Find where the given text appears and provide that cell's center as [x, y] coordinate. 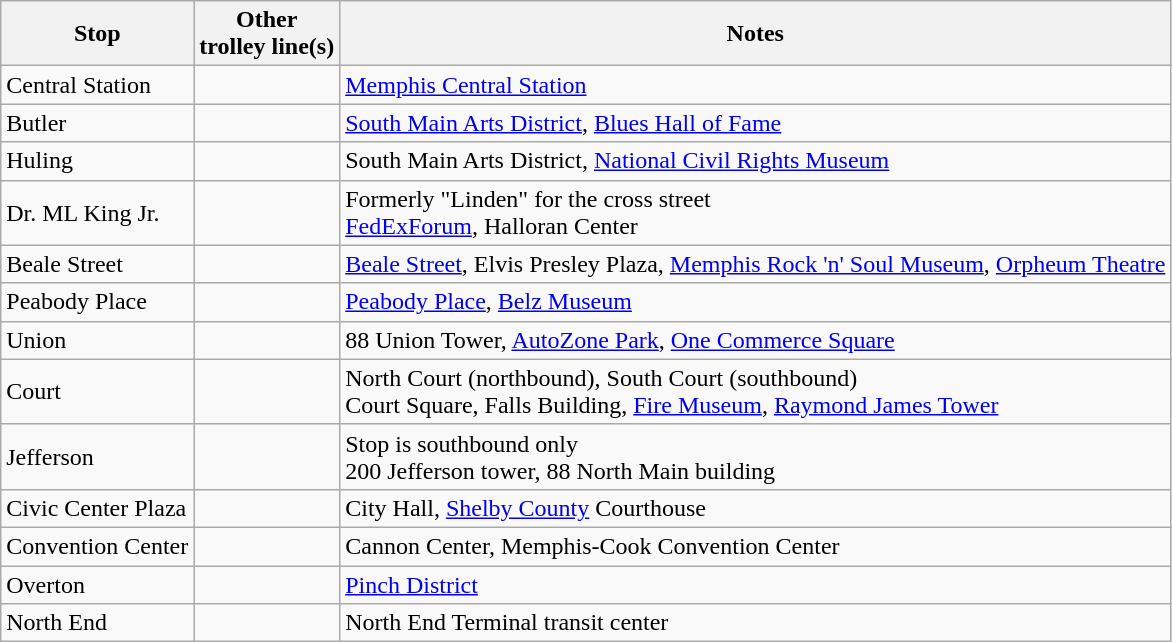
Memphis Central Station [756, 85]
Othertrolley line(s) [267, 34]
Stop is southbound only200 Jefferson tower, 88 North Main building [756, 456]
Beale Street, Elvis Presley Plaza, Memphis Rock 'n' Soul Museum, Orpheum Theatre [756, 264]
South Main Arts District, National Civil Rights Museum [756, 161]
South Main Arts District, Blues Hall of Fame [756, 123]
Stop [98, 34]
Formerly "Linden" for the cross streetFedExForum, Halloran Center [756, 212]
City Hall, Shelby County Courthouse [756, 508]
88 Union Tower, AutoZone Park, One Commerce Square [756, 340]
Convention Center [98, 546]
Jefferson [98, 456]
Notes [756, 34]
North End [98, 623]
Butler [98, 123]
Dr. ML King Jr. [98, 212]
Peabody Place, Belz Museum [756, 302]
Peabody Place [98, 302]
Beale Street [98, 264]
Huling [98, 161]
North End Terminal transit center [756, 623]
Civic Center Plaza [98, 508]
Pinch District [756, 585]
Union [98, 340]
Overton [98, 585]
North Court (northbound), South Court (southbound)Court Square, Falls Building, Fire Museum, Raymond James Tower [756, 392]
Central Station [98, 85]
Court [98, 392]
Cannon Center, Memphis-Cook Convention Center [756, 546]
